Return (X, Y) of the center of cell containing provided text 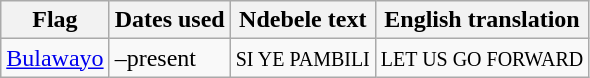
English translation (482, 20)
LET US GO FORWARD (482, 58)
Dates used (170, 20)
–present (170, 58)
Flag (55, 20)
Bulawayo (55, 58)
SI YE PAMBILI (302, 58)
Ndebele text (302, 20)
